Search for the cell housing the specified text and yield its (X, Y) center coordinate. 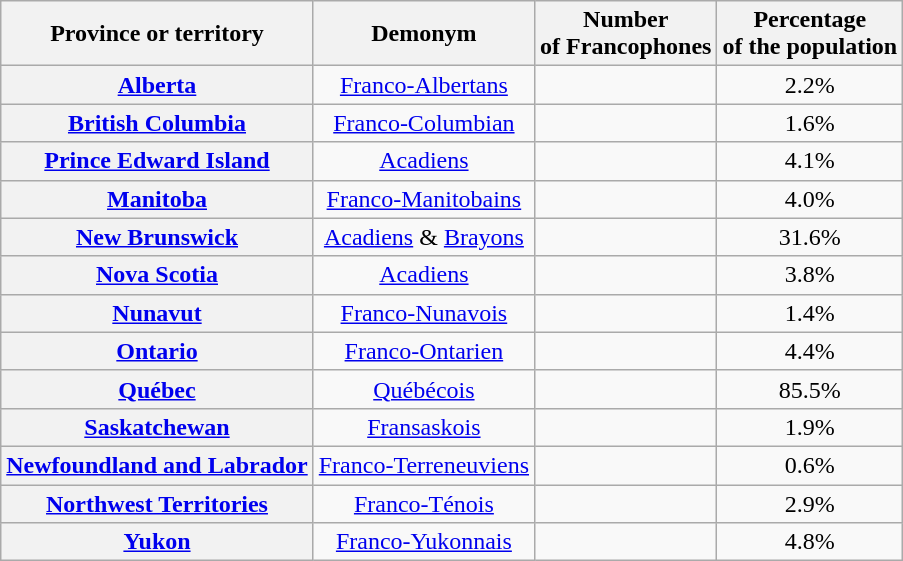
4.1% (810, 161)
Franco-Nunavois (424, 313)
Québec (157, 389)
Franco-Ontarien (424, 351)
4.0% (810, 199)
Yukon (157, 542)
Ontario (157, 351)
4.8% (810, 542)
Alberta (157, 85)
Québécois (424, 389)
Franco-Albertans (424, 85)
Acadiens & Brayons (424, 237)
Numberof Francophones (626, 34)
Franco-Ténois (424, 503)
Newfoundland and Labrador (157, 465)
4.4% (810, 351)
85.5% (810, 389)
Nova Scotia (157, 275)
Fransaskois (424, 427)
British Columbia (157, 123)
Northwest Territories (157, 503)
Franco-Terreneuviens (424, 465)
Saskatchewan (157, 427)
Province or territory (157, 34)
0.6% (810, 465)
31.6% (810, 237)
New Brunswick (157, 237)
Franco-Yukonnais (424, 542)
3.8% (810, 275)
1.6% (810, 123)
Demonym (424, 34)
1.4% (810, 313)
Manitoba (157, 199)
1.9% (810, 427)
Franco-Columbian (424, 123)
Nunavut (157, 313)
2.9% (810, 503)
Franco-Manitobains (424, 199)
Percentageof the population (810, 34)
Prince Edward Island (157, 161)
2.2% (810, 85)
